Extract the [x, y] coordinate from the center of the cell holding the provided text.  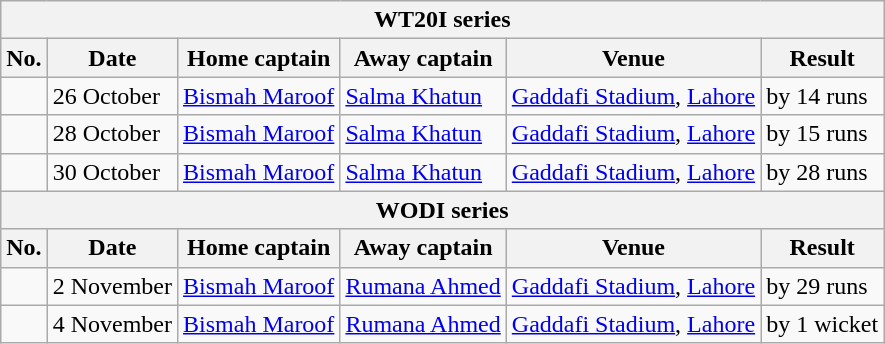
WODI series [442, 210]
WT20I series [442, 20]
26 October [112, 96]
2 November [112, 286]
30 October [112, 172]
by 1 wicket [822, 324]
by 14 runs [822, 96]
by 15 runs [822, 134]
4 November [112, 324]
28 October [112, 134]
by 28 runs [822, 172]
by 29 runs [822, 286]
